Capture the cell that displays the provided text and extract its [x, y] central coordinate. 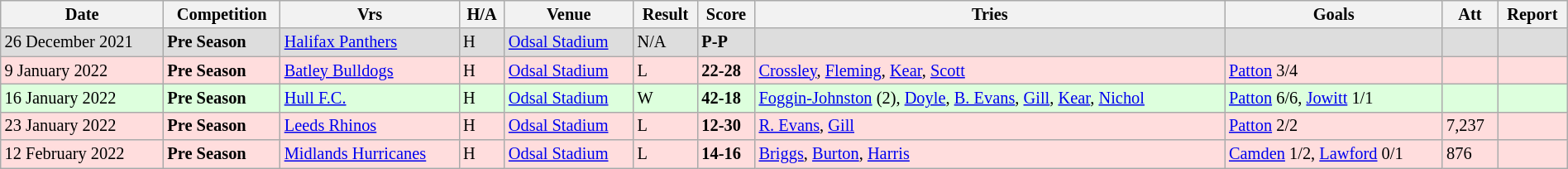
22-28 [726, 70]
Report [1533, 14]
Batley Bulldogs [370, 70]
Venue [569, 14]
Tries [990, 14]
Halifax Panthers [370, 42]
H/A [481, 14]
Crossley, Fleming, Kear, Scott [990, 70]
Briggs, Burton, Harris [990, 154]
16 January 2022 [83, 98]
Camden 1/2, Lawford 0/1 [1333, 154]
Result [666, 14]
Att [1470, 14]
Date [83, 14]
Vrs [370, 14]
Leeds Rhinos [370, 126]
N/A [666, 42]
42-18 [726, 98]
Foggin-Johnston (2), Doyle, B. Evans, Gill, Kear, Nichol [990, 98]
W [666, 98]
14-16 [726, 154]
9 January 2022 [83, 70]
Midlands Hurricanes [370, 154]
Competition [222, 14]
Hull F.C. [370, 98]
23 January 2022 [83, 126]
Patton 3/4 [1333, 70]
7,237 [1470, 126]
R. Evans, Gill [990, 126]
876 [1470, 154]
12 February 2022 [83, 154]
Score [726, 14]
26 December 2021 [83, 42]
Patton 6/6, Jowitt 1/1 [1333, 98]
Goals [1333, 14]
P-P [726, 42]
12-30 [726, 126]
Patton 2/2 [1333, 126]
